Search for the cell housing the specified text and yield its [X, Y] center coordinate. 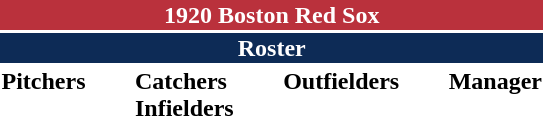
Roster [272, 48]
1920 Boston Red Sox [272, 15]
